From the cell containing the given text, extract its center point as (x, y) coordinate. 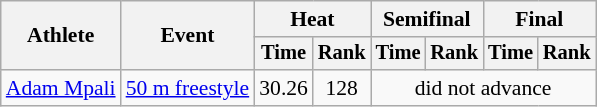
Final (539, 19)
Athlete (61, 36)
30.26 (284, 88)
Event (188, 36)
128 (342, 88)
Adam Mpali (61, 88)
Semifinal (427, 19)
did not advance (484, 88)
50 m freestyle (188, 88)
Heat (312, 19)
